Extract the (x, y) coordinate from the center of the cell holding the provided text.  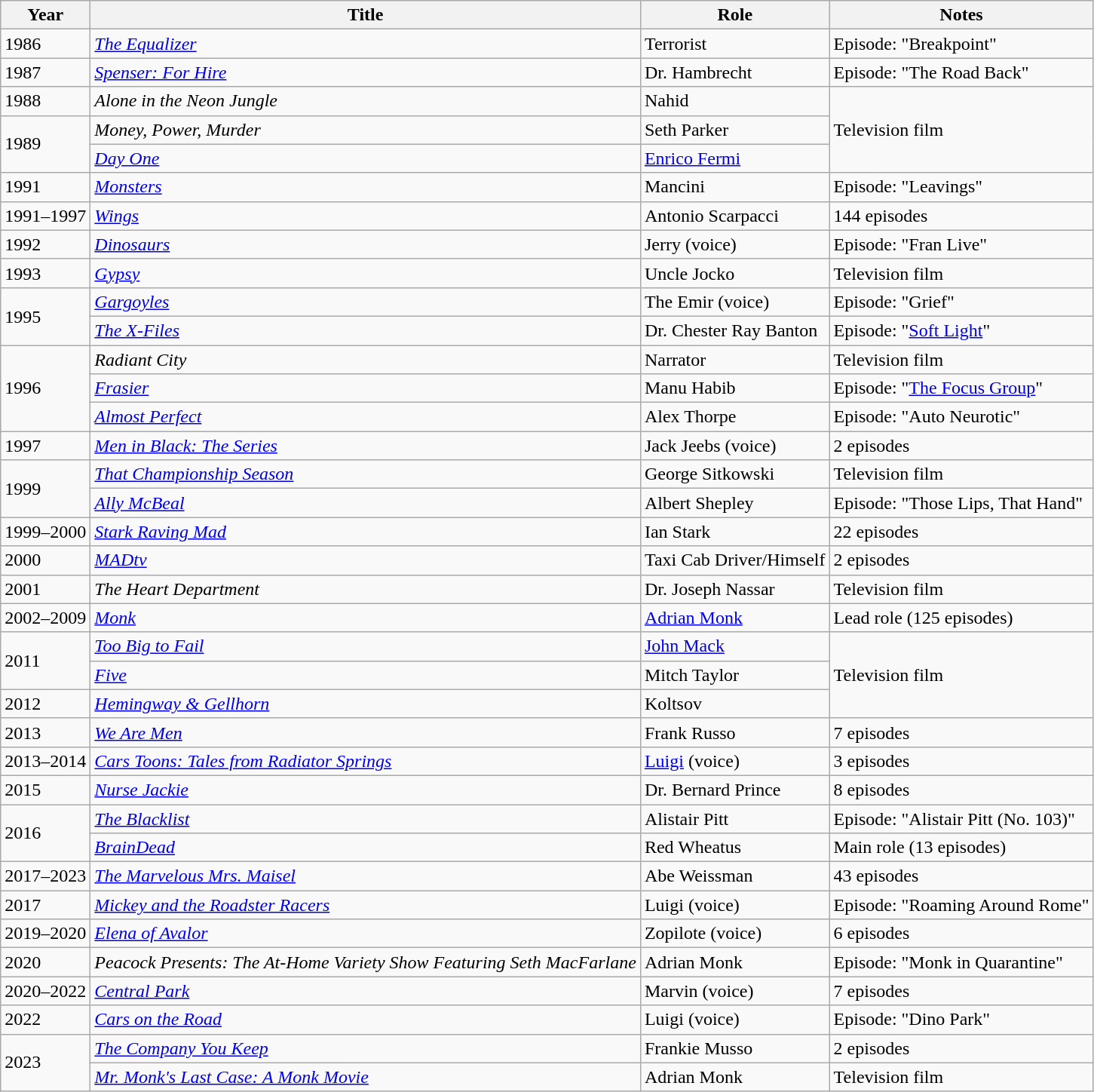
Narrator (734, 360)
1986 (45, 44)
Jerry (voice) (734, 244)
2022 (45, 1020)
We Are Men (366, 732)
2019–2020 (45, 934)
Almost Perfect (366, 417)
Hemingway & Gellhorn (366, 704)
Mr. Monk's Last Case: A Monk Movie (366, 1077)
1989 (45, 144)
Episode: "Breakpoint" (961, 44)
The X-Files (366, 330)
Terrorist (734, 44)
MADtv (366, 560)
Cars on the Road (366, 1020)
Ian Stark (734, 532)
BrainDead (366, 848)
Five (366, 675)
Spenser: For Hire (366, 72)
Too Big to Fail (366, 646)
Episode: "Soft Light" (961, 330)
1995 (45, 316)
Money, Power, Murder (366, 130)
The Equalizer (366, 44)
Episode: "Monk in Quarantine" (961, 962)
Gypsy (366, 273)
George Sitkowski (734, 474)
43 episodes (961, 876)
2012 (45, 704)
2013–2014 (45, 761)
2002–2009 (45, 618)
Jack Jeebs (voice) (734, 446)
Episode: "Leavings" (961, 187)
Koltsov (734, 704)
Radiant City (366, 360)
Frankie Musso (734, 1048)
2020 (45, 962)
1988 (45, 101)
John Mack (734, 646)
Frasier (366, 388)
Men in Black: The Series (366, 446)
2017–2023 (45, 876)
Gargoyles (366, 302)
Alistair Pitt (734, 818)
Monk (366, 618)
Title (366, 15)
Alex Thorpe (734, 417)
Dr. Joseph Nassar (734, 589)
Episode: "Grief" (961, 302)
Year (45, 15)
Dr. Hambrecht (734, 72)
Central Park (366, 991)
Main role (13 episodes) (961, 848)
1999–2000 (45, 532)
Ally McBeal (366, 503)
Albert Shepley (734, 503)
That Championship Season (366, 474)
Enrico Fermi (734, 158)
Episode: "Alistair Pitt (No. 103)" (961, 818)
Mancini (734, 187)
Frank Russo (734, 732)
1993 (45, 273)
Marvin (voice) (734, 991)
Episode: "Dino Park" (961, 1020)
2013 (45, 732)
Dr. Bernard Prince (734, 790)
2016 (45, 833)
2011 (45, 661)
3 episodes (961, 761)
Episode: "The Focus Group" (961, 388)
Notes (961, 15)
1999 (45, 489)
Mitch Taylor (734, 675)
1992 (45, 244)
Cars Toons: Tales from Radiator Springs (366, 761)
8 episodes (961, 790)
Dr. Chester Ray Banton (734, 330)
Uncle Jocko (734, 273)
The Blacklist (366, 818)
Lead role (125 episodes) (961, 618)
2015 (45, 790)
22 episodes (961, 532)
Peacock Presents: The At-Home Variety Show Featuring Seth MacFarlane (366, 962)
Taxi Cab Driver/Himself (734, 560)
Day One (366, 158)
Zopilote (voice) (734, 934)
The Heart Department (366, 589)
Alone in the Neon Jungle (366, 101)
The Marvelous Mrs. Maisel (366, 876)
Role (734, 15)
Dinosaurs (366, 244)
1996 (45, 388)
Antonio Scarpacci (734, 216)
1991–1997 (45, 216)
2000 (45, 560)
The Company You Keep (366, 1048)
Elena of Avalor (366, 934)
Monsters (366, 187)
1991 (45, 187)
Manu Habib (734, 388)
Abe Weissman (734, 876)
1987 (45, 72)
Episode: "The Road Back" (961, 72)
Wings (366, 216)
Episode: "Auto Neurotic" (961, 417)
Nurse Jackie (366, 790)
6 episodes (961, 934)
2023 (45, 1063)
Episode: "Those Lips, That Hand" (961, 503)
Seth Parker (734, 130)
Mickey and the Roadster Racers (366, 905)
Episode: "Fran Live" (961, 244)
Nahid (734, 101)
1997 (45, 446)
The Emir (voice) (734, 302)
144 episodes (961, 216)
Stark Raving Mad (366, 532)
Episode: "Roaming Around Rome" (961, 905)
2017 (45, 905)
Red Wheatus (734, 848)
2001 (45, 589)
2020–2022 (45, 991)
